Identify which cell holds the provided text, then report its (x, y) central coordinate. 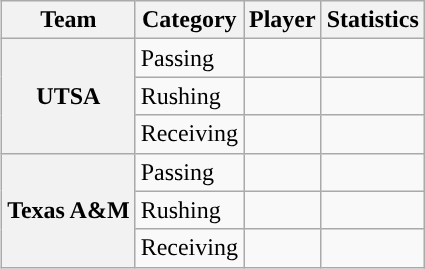
Player (283, 20)
Texas A&M (69, 210)
Statistics (372, 20)
Category (189, 20)
UTSA (69, 96)
Team (69, 20)
